Return [x, y] of the center of cell containing provided text 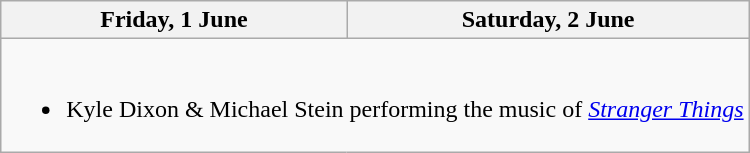
Saturday, 2 June [548, 20]
Friday, 1 June [174, 20]
Kyle Dixon & Michael Stein performing the music of Stranger Things [375, 96]
